Scan for the cell matching the given text and deliver its [X, Y] coordinate at center. 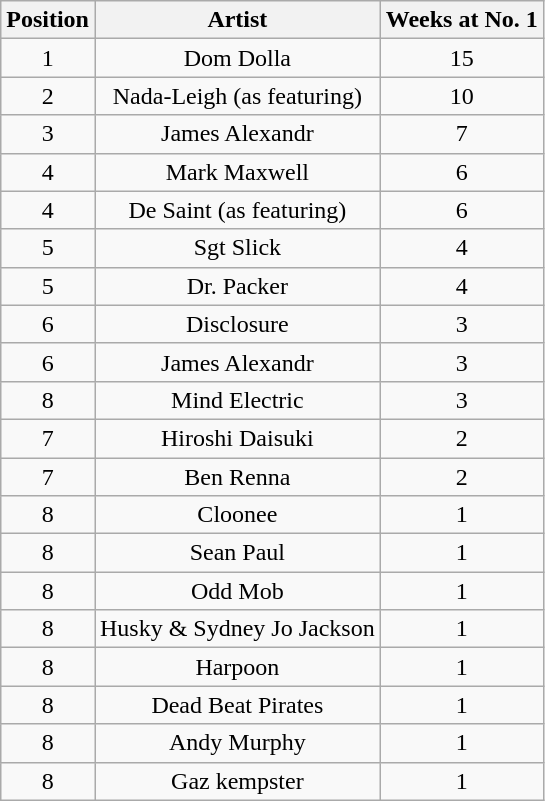
Dom Dolla [237, 58]
Sean Paul [237, 553]
Cloonee [237, 515]
Nada-Leigh (as featuring) [237, 96]
Ben Renna [237, 477]
Andy Murphy [237, 743]
Mind Electric [237, 400]
Odd Mob [237, 591]
Mark Maxwell [237, 172]
Harpoon [237, 667]
Dead Beat Pirates [237, 705]
Artist [237, 20]
10 [462, 96]
Weeks at No. 1 [462, 20]
Gaz kempster [237, 781]
Disclosure [237, 324]
Sgt Slick [237, 248]
De Saint (as featuring) [237, 210]
Dr. Packer [237, 286]
15 [462, 58]
Hiroshi Daisuki [237, 438]
Position [48, 20]
Husky & Sydney Jo Jackson [237, 629]
